Pinpoint the cell where the given text exists, returning its [x, y] midpoint coordinate. 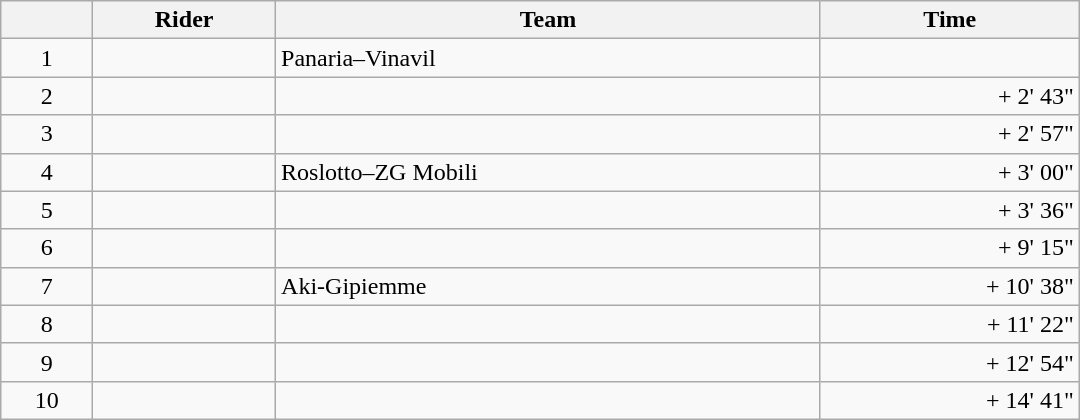
+ 3' 36" [950, 210]
Rider [184, 20]
Time [950, 20]
2 [47, 96]
9 [47, 362]
+ 9' 15" [950, 248]
+ 12' 54" [950, 362]
3 [47, 134]
Team [548, 20]
+ 14' 41" [950, 400]
10 [47, 400]
+ 3' 00" [950, 172]
7 [47, 286]
+ 10' 38" [950, 286]
8 [47, 324]
6 [47, 248]
Roslotto–ZG Mobili [548, 172]
4 [47, 172]
1 [47, 58]
Aki-Gipiemme [548, 286]
+ 2' 43" [950, 96]
5 [47, 210]
Panaria–Vinavil [548, 58]
+ 11' 22" [950, 324]
+ 2' 57" [950, 134]
